Locate the cell with the specified text and output its [X, Y] center coordinate. 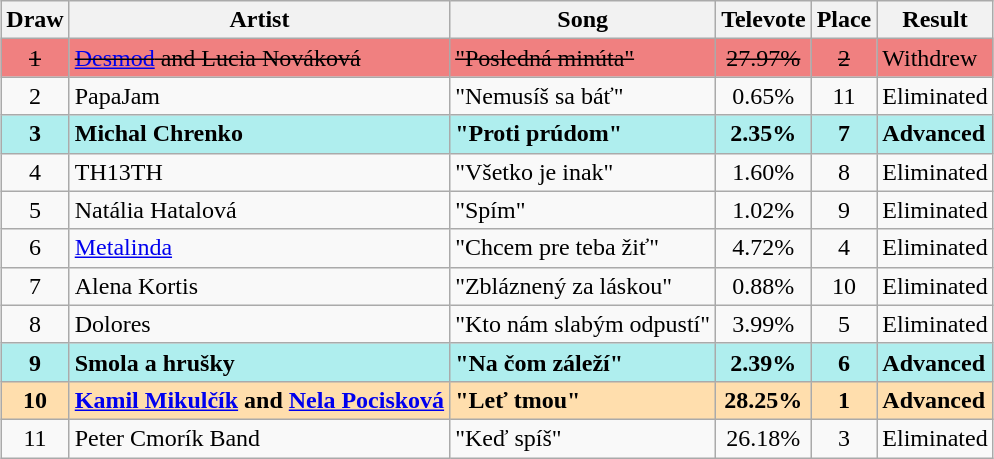
Place [844, 20]
"Zbláznený za láskou" [583, 286]
Draw [35, 20]
"Proti prúdom" [583, 134]
"Chcem pre teba žiť" [583, 248]
Metalinda [259, 248]
1.02% [764, 210]
4.72% [764, 248]
PapaJam [259, 96]
"Posledná minúta" [583, 58]
Televote [764, 20]
TH13TH [259, 172]
3.99% [764, 324]
Artist [259, 20]
Kamil Mikulčík and Nela Pocisková [259, 400]
Desmod and Lucia Nováková [259, 58]
Michal Chrenko [259, 134]
26.18% [764, 438]
2.39% [764, 362]
2.35% [764, 134]
"Leť tmou" [583, 400]
Withdrew [935, 58]
"Kto nám slabým odpustí" [583, 324]
Result [935, 20]
"Všetko je inak" [583, 172]
"Na čom záleží" [583, 362]
Dolores [259, 324]
Peter Cmorík Band [259, 438]
"Spím" [583, 210]
0.88% [764, 286]
1.60% [764, 172]
"Nemusíš sa báť" [583, 96]
"Keď spíš" [583, 438]
0.65% [764, 96]
Song [583, 20]
Natália Hatalová [259, 210]
28.25% [764, 400]
27.97% [764, 58]
Alena Kortis [259, 286]
Smola a hrušky [259, 362]
